Return (x, y) of the center of cell containing provided text 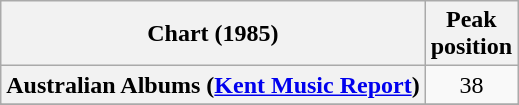
38 (471, 85)
Peakposition (471, 34)
Australian Albums (Kent Music Report) (213, 85)
Chart (1985) (213, 34)
